Provide the (x, y) coordinate of the cell's center where the given text is located.  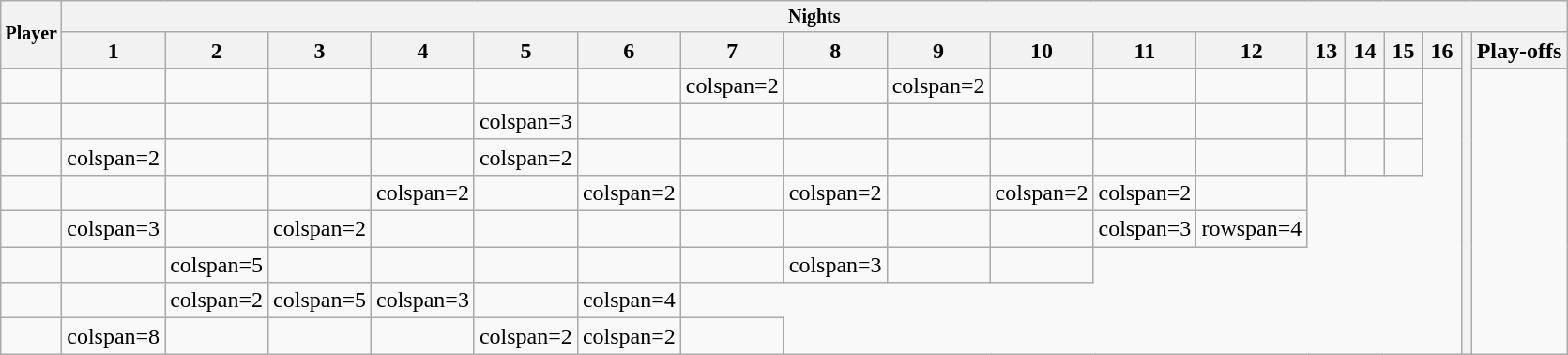
16 (1441, 50)
15 (1404, 50)
14 (1364, 50)
colspan=8 (114, 336)
7 (732, 50)
3 (320, 50)
13 (1327, 50)
12 (1252, 50)
9 (938, 50)
colspan=4 (629, 301)
10 (1042, 50)
4 (423, 50)
rowspan=4 (1252, 229)
Play-offs (1519, 50)
6 (629, 50)
Nights (814, 17)
8 (835, 50)
5 (525, 50)
2 (217, 50)
Player (32, 35)
1 (114, 50)
11 (1145, 50)
